Capture the cell that displays the provided text and extract its [X, Y] central coordinate. 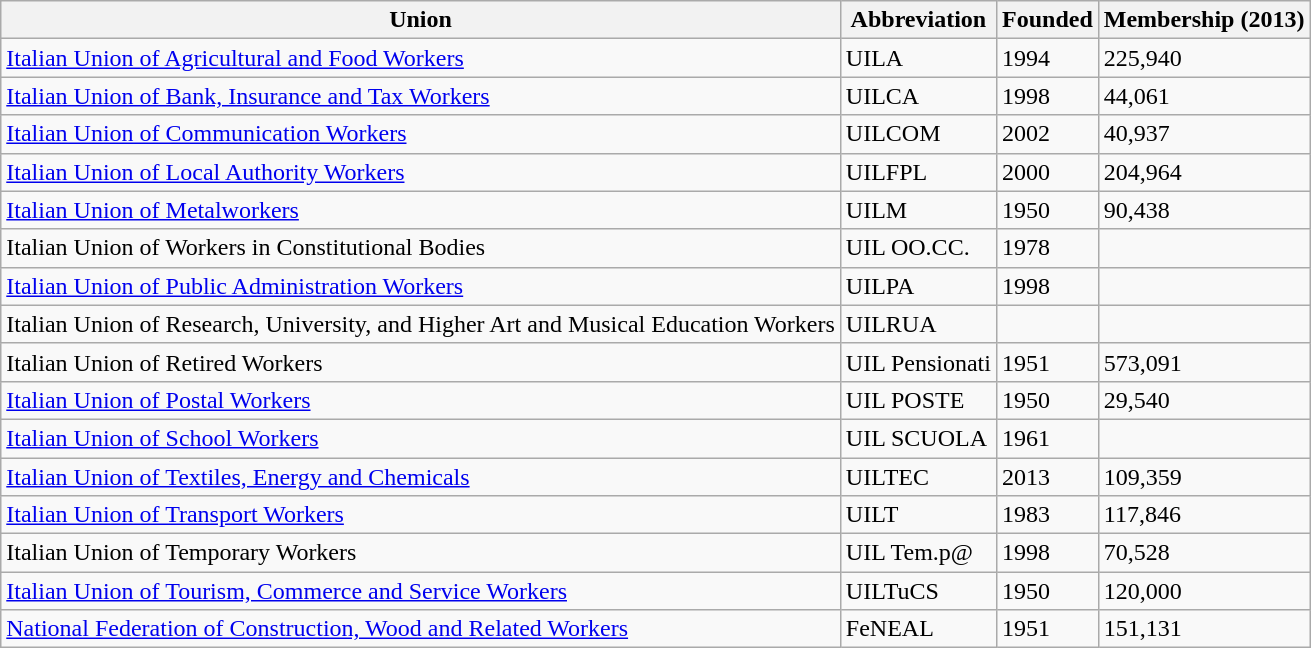
70,528 [1204, 553]
Italian Union of Public Administration Workers [421, 286]
2000 [1047, 172]
40,937 [1204, 134]
120,000 [1204, 591]
Italian Union of Workers in Constitutional Bodies [421, 248]
1978 [1047, 248]
Union [421, 20]
UILTEC [918, 477]
UIL Pensionati [918, 362]
UILCOM [918, 134]
2002 [1047, 134]
UIL POSTE [918, 400]
29,540 [1204, 400]
UILFPL [918, 172]
1994 [1047, 58]
FeNEAL [918, 629]
117,846 [1204, 515]
Italian Union of Retired Workers [421, 362]
Italian Union of Communication Workers [421, 134]
Italian Union of Agricultural and Food Workers [421, 58]
44,061 [1204, 96]
Membership (2013) [1204, 20]
Italian Union of School Workers [421, 438]
UILA [918, 58]
1983 [1047, 515]
UILCA [918, 96]
573,091 [1204, 362]
2013 [1047, 477]
90,438 [1204, 210]
Italian Union of Tourism, Commerce and Service Workers [421, 591]
UIL OO.CC. [918, 248]
109,359 [1204, 477]
Italian Union of Transport Workers [421, 515]
Abbreviation [918, 20]
Italian Union of Postal Workers [421, 400]
204,964 [1204, 172]
Italian Union of Temporary Workers [421, 553]
Italian Union of Textiles, Energy and Chemicals [421, 477]
Italian Union of Bank, Insurance and Tax Workers [421, 96]
151,131 [1204, 629]
Founded [1047, 20]
Italian Union of Metalworkers [421, 210]
UILT [918, 515]
UILPA [918, 286]
UILRUA [918, 324]
1961 [1047, 438]
UILTuCS [918, 591]
UILM [918, 210]
UIL SCUOLA [918, 438]
National Federation of Construction, Wood and Related Workers [421, 629]
Italian Union of Research, University, and Higher Art and Musical Education Workers [421, 324]
UIL Tem.p@ [918, 553]
225,940 [1204, 58]
Italian Union of Local Authority Workers [421, 172]
